Scan for the cell matching the given text and deliver its (X, Y) coordinate at center. 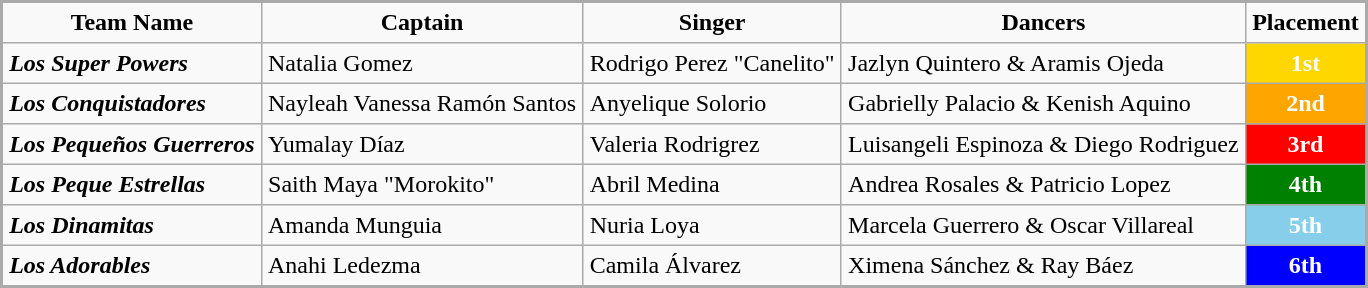
Singer (712, 22)
Los Peque Estrellas (132, 184)
Andrea Rosales & Patricio Lopez (1043, 184)
Placement (1306, 22)
Gabrielly Palacio & Kenish Aquino (1043, 103)
1st (1306, 63)
4th (1306, 184)
3rd (1306, 144)
Los Dinamitas (132, 225)
Nayleah Vanessa Ramón Santos (422, 103)
Ximena Sánchez & Ray Báez (1043, 265)
Captain (422, 22)
Yumalay Díaz (422, 144)
Los Conquistadores (132, 103)
Saith Maya "Morokito" (422, 184)
Team Name (132, 22)
Anyelique Solorio (712, 103)
Rodrigo Perez "Canelito" (712, 63)
6th (1306, 265)
Dancers (1043, 22)
Los Adorables (132, 265)
Camila Álvarez (712, 265)
Valeria Rodrigrez (712, 144)
Los Super Powers (132, 63)
Anahi Ledezma (422, 265)
Amanda Munguia (422, 225)
Natalia Gomez (422, 63)
Nuria Loya (712, 225)
Jazlyn Quintero & Aramis Ojeda (1043, 63)
Marcela Guerrero & Oscar Villareal (1043, 225)
Los Pequeños Guerreros (132, 144)
Luisangeli Espinoza & Diego Rodriguez (1043, 144)
Abril Medina (712, 184)
5th (1306, 225)
2nd (1306, 103)
